Scan for the cell matching the given text and deliver its [x, y] coordinate at center. 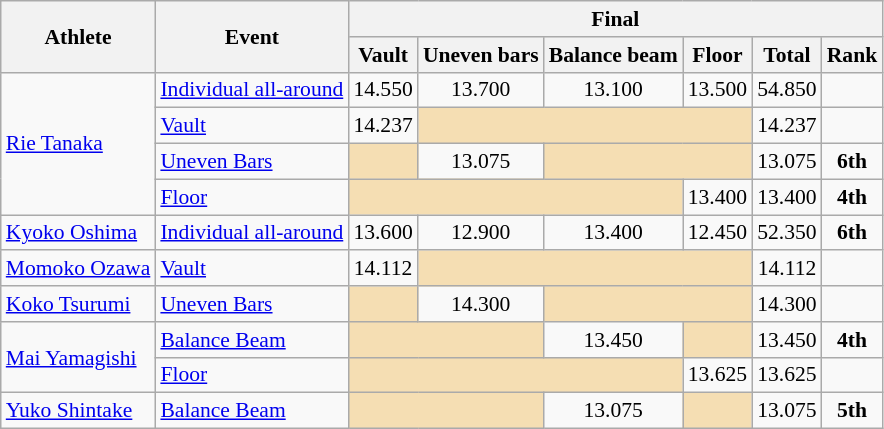
Athlete [78, 36]
Mai Yamagishi [78, 358]
12.900 [481, 233]
5th [852, 411]
Momoko Ozawa [78, 269]
Rank [852, 55]
Balance beam [614, 55]
13.100 [614, 90]
Final [615, 19]
54.850 [786, 90]
Total [786, 55]
14.550 [382, 90]
Yuko Shintake [78, 411]
Koko Tsurumi [78, 304]
12.450 [718, 233]
52.350 [786, 233]
Rie Tanaka [78, 143]
Kyoko Oshima [78, 233]
Event [252, 36]
13.700 [481, 90]
13.600 [382, 233]
13.500 [718, 90]
Uneven bars [481, 55]
